Find where the given text appears and provide that cell's center as (x, y) coordinate. 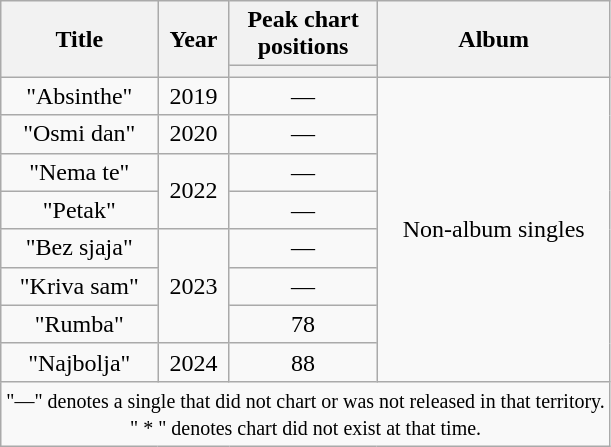
78 (303, 324)
"Rumba" (80, 324)
"Bez sjaja" (80, 248)
2019 (194, 96)
Non-album singles (494, 229)
"Najbolja" (80, 362)
"Nema te" (80, 172)
"Osmi dan" (80, 134)
Title (80, 39)
"Kriva sam" (80, 286)
2024 (194, 362)
Album (494, 39)
2022 (194, 191)
"Petak" (80, 210)
2020 (194, 134)
"Absinthe" (80, 96)
"—" denotes a single that did not chart or was not released in that territory." * " denotes chart did not exist at that time. (306, 414)
Year (194, 39)
88 (303, 362)
Peak chartpositions (303, 34)
2023 (194, 286)
